Return (X, Y) of the center of cell containing provided text 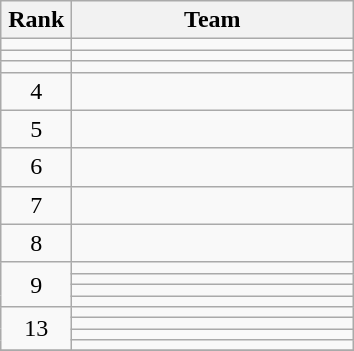
4 (36, 91)
9 (36, 284)
5 (36, 129)
Team (212, 20)
7 (36, 205)
6 (36, 167)
Rank (36, 20)
13 (36, 329)
8 (36, 243)
